Extract the [x, y] coordinate from the center of the cell holding the provided text.  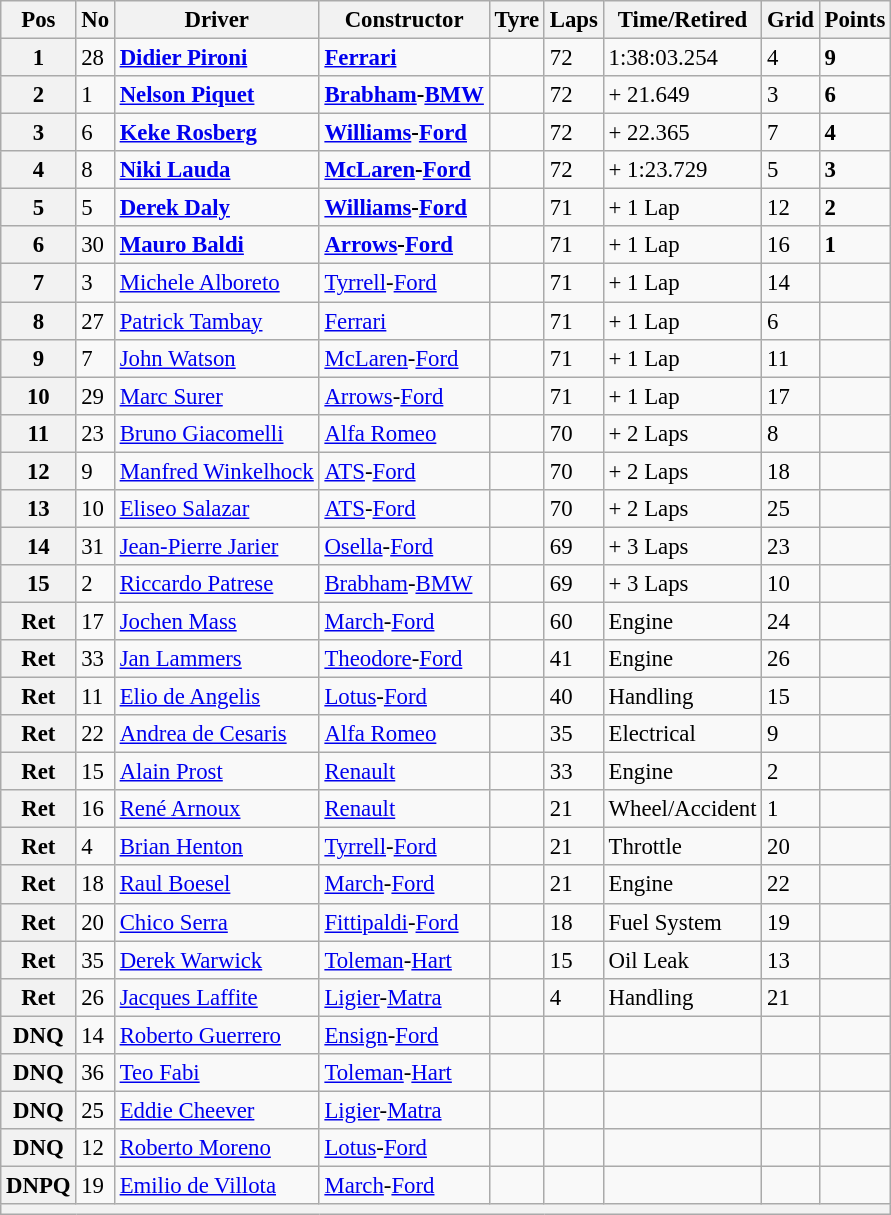
Emilio de Villota [216, 1185]
Throttle [682, 847]
Michele Alboreto [216, 283]
Didier Pironi [216, 58]
Jean-Pierre Jarier [216, 546]
Raul Boesel [216, 885]
Pos [38, 20]
27 [95, 321]
+ 21.649 [682, 95]
1:38:03.254 [682, 58]
DNPQ [38, 1185]
Derek Warwick [216, 960]
Fuel System [682, 922]
Electrical [682, 734]
Elio de Angelis [216, 697]
30 [95, 245]
+ 1:23.729 [682, 170]
Wheel/Accident [682, 809]
Tyre [516, 20]
Alain Prost [216, 772]
Eddie Cheever [216, 1110]
Jacques Laffite [216, 997]
31 [95, 546]
No [95, 20]
60 [574, 621]
Jan Lammers [216, 659]
29 [95, 396]
Andrea de Cesaris [216, 734]
Teo Fabi [216, 1073]
Riccardo Patrese [216, 584]
Manfred Winkelhock [216, 471]
Jochen Mass [216, 621]
Eliseo Salazar [216, 509]
Grid [790, 20]
René Arnoux [216, 809]
24 [790, 621]
Constructor [404, 20]
41 [574, 659]
+ 22.365 [682, 133]
Ensign-Ford [404, 1035]
Marc Surer [216, 396]
Bruno Giacomelli [216, 433]
Roberto Guerrero [216, 1035]
Osella-Ford [404, 546]
36 [95, 1073]
40 [574, 697]
Mauro Baldi [216, 245]
Points [854, 20]
Nelson Piquet [216, 95]
28 [95, 58]
Fittipaldi-Ford [404, 922]
Niki Lauda [216, 170]
Time/Retired [682, 20]
Keke Rosberg [216, 133]
John Watson [216, 358]
Roberto Moreno [216, 1148]
Derek Daly [216, 208]
Laps [574, 20]
Theodore-Ford [404, 659]
Brian Henton [216, 847]
Oil Leak [682, 960]
Driver [216, 20]
Patrick Tambay [216, 321]
Chico Serra [216, 922]
